Identify which cell holds the provided text, then report its (x, y) central coordinate. 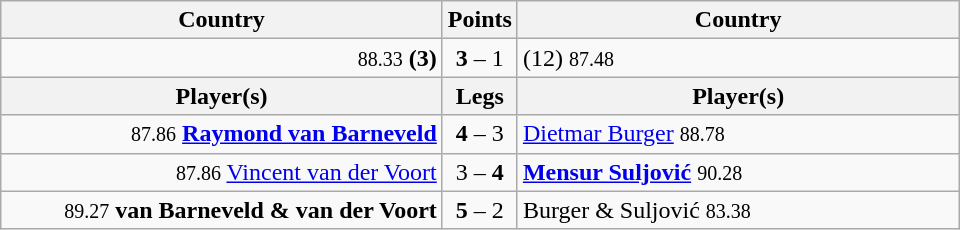
(12) 87.48 (738, 58)
Points (480, 20)
Legs (480, 96)
88.33 (3) (222, 58)
89.27 van Barneveld & van der Voort (222, 210)
Burger & Suljović 83.38 (738, 210)
87.86 Vincent van der Voort (222, 172)
3 – 4 (480, 172)
Dietmar Burger 88.78 (738, 134)
4 – 3 (480, 134)
3 – 1 (480, 58)
5 – 2 (480, 210)
87.86 Raymond van Barneveld (222, 134)
Mensur Suljović 90.28 (738, 172)
